Find where the given text appears and provide that cell's center as [x, y] coordinate. 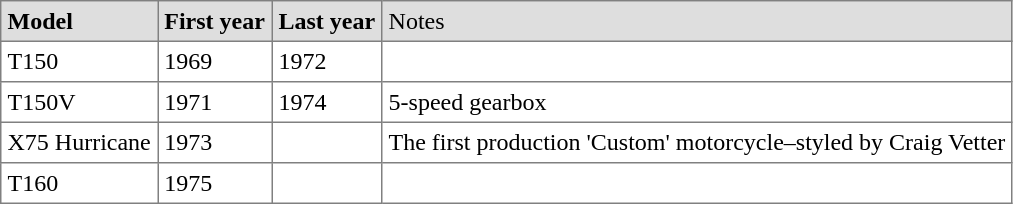
Notes [697, 21]
1969 [215, 61]
1971 [215, 102]
The first production 'Custom' motorcycle–styled by Craig Vetter [697, 142]
1972 [327, 61]
Last year [327, 21]
1975 [215, 183]
5-speed gearbox [697, 102]
T160 [80, 183]
1973 [215, 142]
First year [215, 21]
T150 [80, 61]
T150V [80, 102]
1974 [327, 102]
Model [80, 21]
X75 Hurricane [80, 142]
